Return (x, y) of the center of cell containing provided text 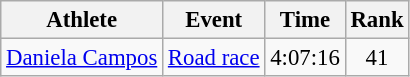
Daniela Campos (82, 58)
Athlete (82, 20)
41 (377, 58)
Rank (377, 20)
Event (214, 20)
Time (305, 20)
4:07:16 (305, 58)
Road race (214, 58)
